For the text-containing cell, return its midpoint in (x, y) coordinate format. 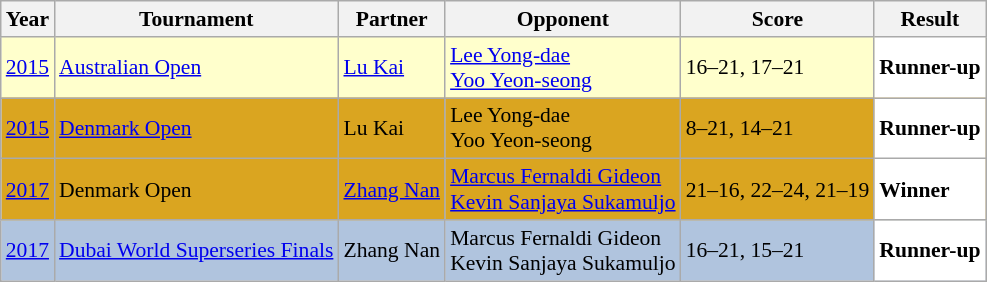
Dubai World Superseries Finals (196, 250)
16–21, 15–21 (778, 250)
Year (28, 19)
Tournament (196, 19)
Opponent (563, 19)
Score (778, 19)
16–21, 17–21 (778, 68)
8–21, 14–21 (778, 128)
Result (930, 19)
Australian Open (196, 68)
Winner (930, 190)
21–16, 22–24, 21–19 (778, 190)
Partner (392, 19)
